From the cell containing the given text, extract its center point as (X, Y) coordinate. 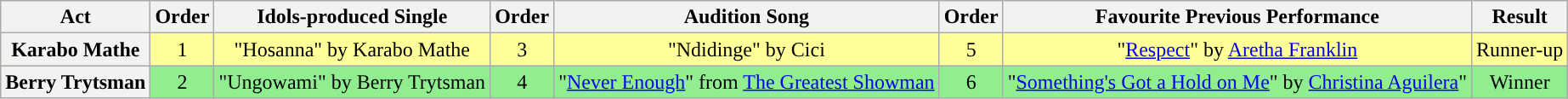
5 (971, 49)
Act (76, 17)
1 (182, 49)
"Never Enough" from The Greatest Showman (746, 82)
2 (182, 82)
Winner (1520, 82)
Idols-produced Single (352, 17)
Karabo Mathe (76, 49)
"Respect" by Aretha Franklin (1237, 49)
Berry Trytsman (76, 82)
Favourite Previous Performance (1237, 17)
Runner-up (1520, 49)
6 (971, 82)
Audition Song (746, 17)
3 (522, 49)
Result (1520, 17)
4 (522, 82)
"Something's Got a Hold on Me" by Christina Aguilera" (1237, 82)
"Hosanna" by Karabo Mathe (352, 49)
"Ungowami" by Berry Trytsman (352, 82)
"Ndidinge" by Cici (746, 49)
